Capture the cell that displays the provided text and extract its [x, y] central coordinate. 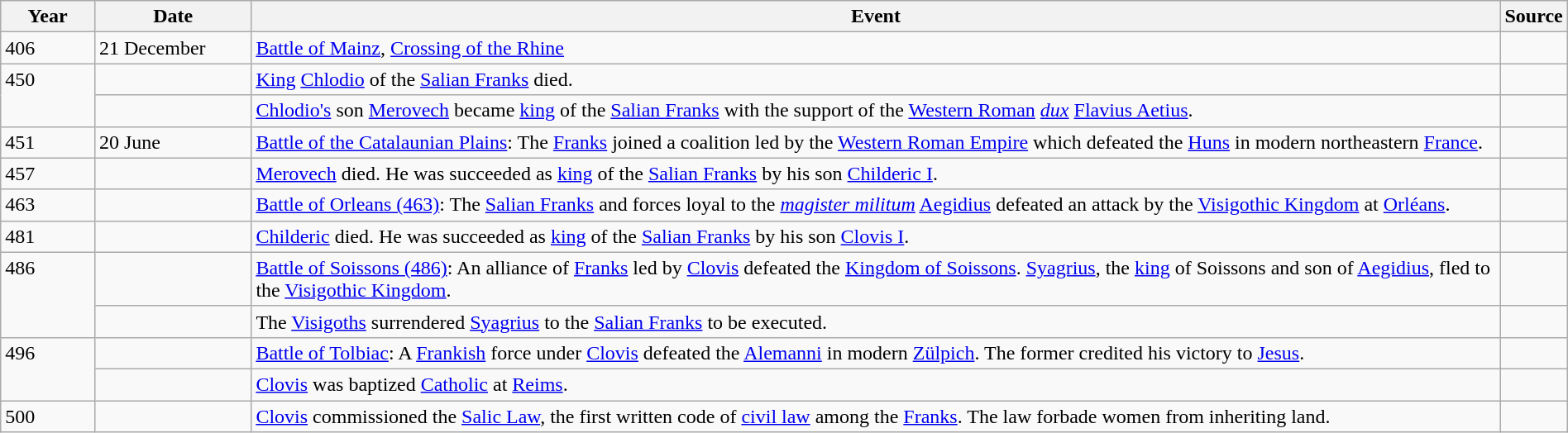
Battle of Tolbiac: A Frankish force under Clovis defeated the Alemanni in modern Zülpich. The former credited his victory to Jesus. [876, 353]
Battle of Orleans (463): The Salian Franks and forces loyal to the magister militum Aegidius defeated an attack by the Visigothic Kingdom at Orléans. [876, 205]
Merovech died. He was succeeded as king of the Salian Franks by his son Childeric I. [876, 174]
500 [48, 416]
21 December [172, 48]
450 [48, 95]
20 June [172, 142]
Year [48, 17]
Chlodio's son Merovech became king of the Salian Franks with the support of the Western Roman dux Flavius Aetius. [876, 111]
486 [48, 294]
Childeric died. He was succeeded as king of the Salian Franks by his son Clovis I. [876, 236]
Date [172, 17]
451 [48, 142]
463 [48, 205]
406 [48, 48]
King Chlodio of the Salian Franks died. [876, 79]
496 [48, 369]
Battle of Mainz, Crossing of the Rhine [876, 48]
457 [48, 174]
Event [876, 17]
Clovis was baptized Catholic at Reims. [876, 384]
Clovis commissioned the Salic Law, the first written code of civil law among the Franks. The law forbade women from inheriting land. [876, 416]
481 [48, 236]
The Visigoths surrendered Syagrius to the Salian Franks to be executed. [876, 321]
Source [1533, 17]
